Provide the (X, Y) coordinate of the cell's center where the given text is located.  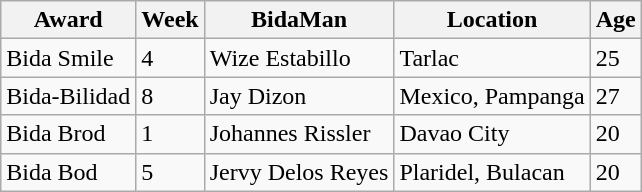
Bida-Bilidad (68, 96)
4 (170, 58)
1 (170, 134)
BidaMan (299, 20)
27 (616, 96)
Award (68, 20)
8 (170, 96)
Plaridel, Bulacan (492, 172)
Wize Estabillo (299, 58)
25 (616, 58)
Bida Bod (68, 172)
5 (170, 172)
Johannes Rissler (299, 134)
Jay Dizon (299, 96)
Davao City (492, 134)
Bida Smile (68, 58)
Mexico, Pampanga (492, 96)
Age (616, 20)
Tarlac (492, 58)
Bida Brod (68, 134)
Jervy Delos Reyes (299, 172)
Week (170, 20)
Location (492, 20)
